Find where the given text appears and provide that cell's center as [X, Y] coordinate. 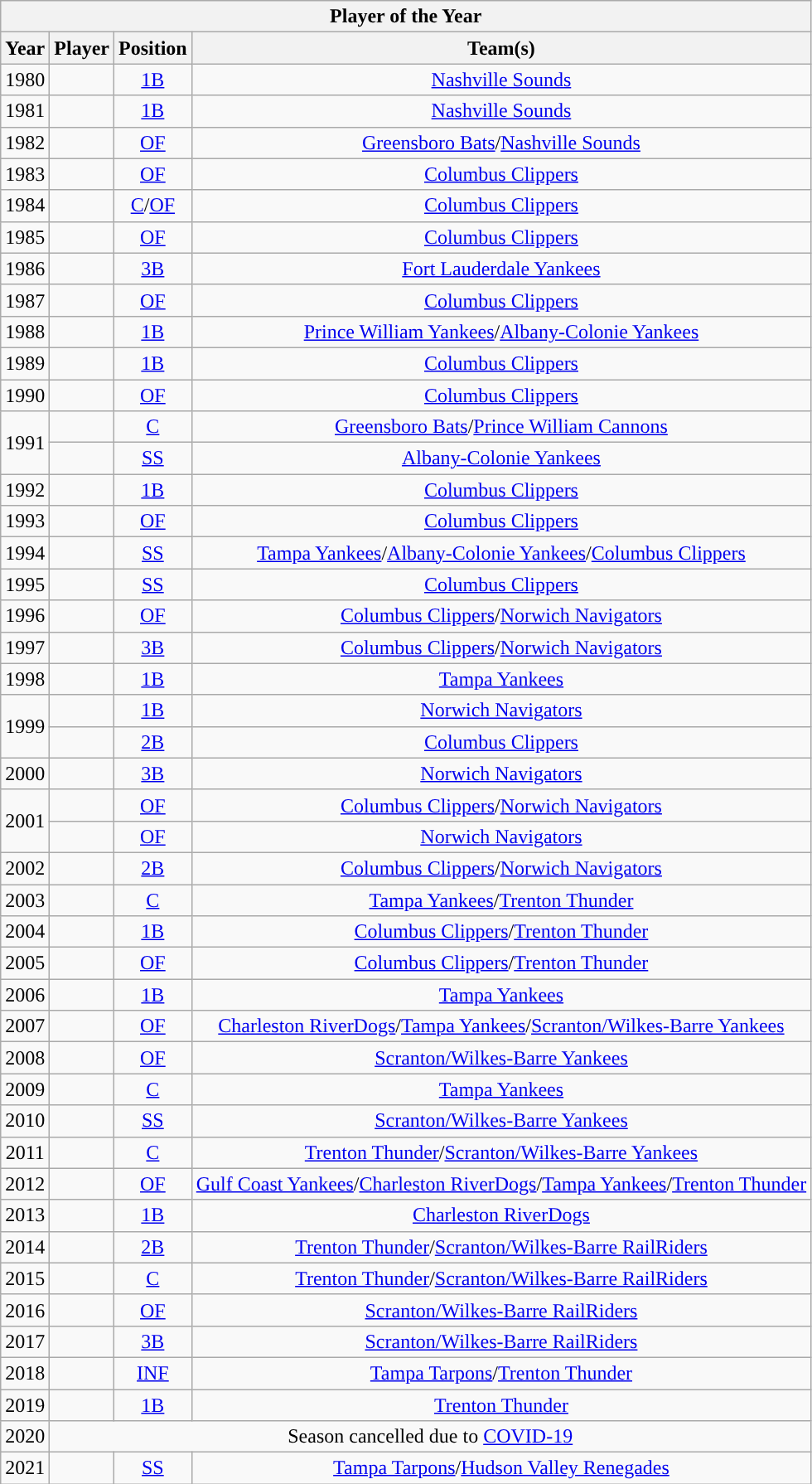
2006 [25, 995]
Tampa Tarpons/Trenton Thunder [500, 1373]
2004 [25, 932]
Position [153, 48]
Tampa Yankees/Albany-Colonie Yankees/Columbus Clippers [500, 553]
2007 [25, 1026]
2005 [25, 963]
2001 [25, 821]
Tampa Tarpons/Hudson Valley Renegades [500, 1468]
2019 [25, 1405]
2009 [25, 1089]
Prince William Yankees/Albany-Colonie Yankees [500, 332]
2010 [25, 1121]
Trenton Thunder [500, 1405]
2017 [25, 1341]
1981 [25, 111]
1985 [25, 237]
1995 [25, 584]
Team(s) [500, 48]
1996 [25, 616]
Albany-Colonie Yankees [500, 458]
1990 [25, 395]
1983 [25, 174]
Year [25, 48]
2015 [25, 1278]
1994 [25, 553]
Greensboro Bats/Nashville Sounds [500, 143]
1989 [25, 363]
2012 [25, 1184]
1993 [25, 521]
1986 [25, 269]
2021 [25, 1468]
Player of the Year [406, 17]
1992 [25, 490]
Fort Lauderdale Yankees [500, 269]
1999 [25, 726]
1988 [25, 332]
Player [82, 48]
1984 [25, 206]
2013 [25, 1215]
1991 [25, 443]
Greensboro Bats/Prince William Cannons [500, 427]
Season cancelled due to COVID-19 [431, 1437]
Tampa Yankees/Trenton Thunder [500, 900]
2008 [25, 1058]
1982 [25, 143]
2002 [25, 868]
2020 [25, 1437]
2018 [25, 1373]
Gulf Coast Yankees/Charleston RiverDogs/Tampa Yankees/Trenton Thunder [500, 1184]
2011 [25, 1152]
Trenton Thunder/Scranton/Wilkes-Barre Yankees [500, 1152]
INF [153, 1373]
2016 [25, 1310]
2014 [25, 1247]
2003 [25, 900]
2000 [25, 774]
1987 [25, 300]
Charleston RiverDogs/Tampa Yankees/Scranton/Wilkes-Barre Yankees [500, 1026]
Charleston RiverDogs [500, 1215]
1998 [25, 679]
C/OF [153, 206]
1997 [25, 647]
1980 [25, 80]
